For the text-containing cell, return its midpoint in (x, y) coordinate format. 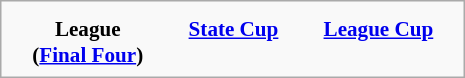
League Cup (379, 42)
State Cup (233, 42)
League(Final Four) (88, 42)
